Output the [x, y] coordinate of the center of the cell containing the given text.  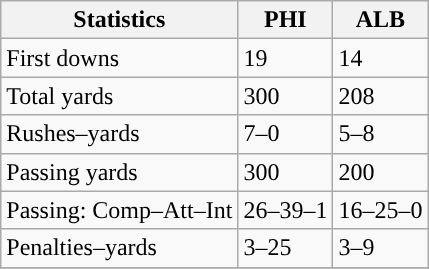
Passing yards [120, 172]
208 [380, 96]
16–25–0 [380, 210]
5–8 [380, 134]
First downs [120, 58]
Penalties–yards [120, 248]
19 [286, 58]
14 [380, 58]
3–25 [286, 248]
Total yards [120, 96]
Passing: Comp–Att–Int [120, 210]
7–0 [286, 134]
Rushes–yards [120, 134]
PHI [286, 20]
26–39–1 [286, 210]
ALB [380, 20]
Statistics [120, 20]
3–9 [380, 248]
200 [380, 172]
